Extract the (x, y) coordinate from the center of the cell holding the provided text.  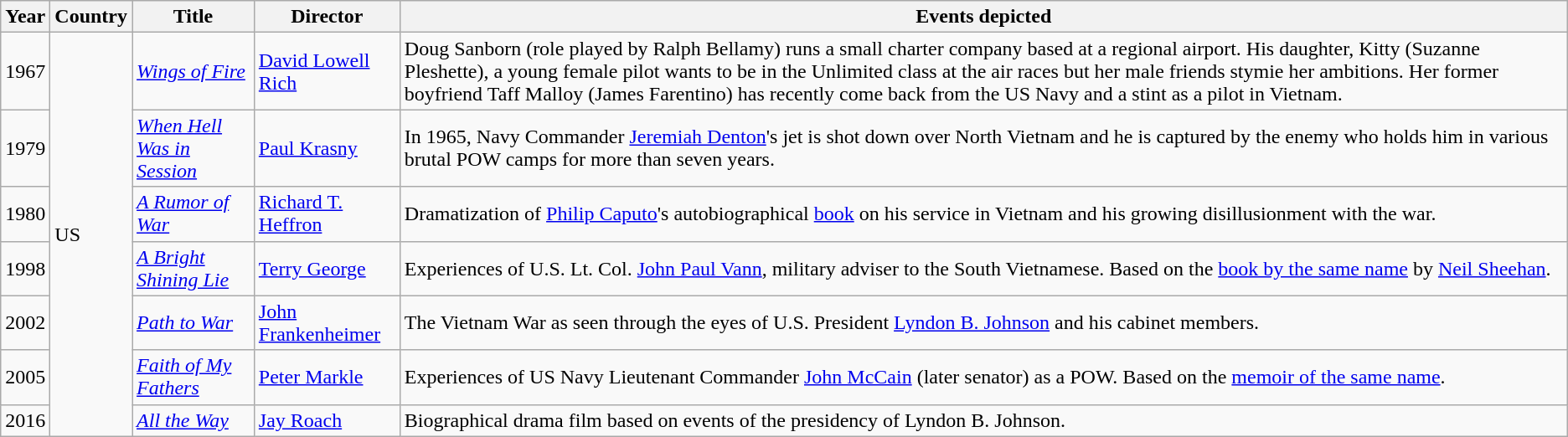
Richard T. Heffron (327, 214)
When Hell Was in Session (193, 148)
Paul Krasny (327, 148)
Biographical drama film based on events of the presidency of Lyndon B. Johnson. (983, 420)
Events depicted (983, 17)
1979 (25, 148)
The Vietnam War as seen through the eyes of U.S. President Lyndon B. Johnson and his cabinet members. (983, 323)
Experiences of US Navy Lieutenant Commander John McCain (later senator) as a POW. Based on the memoir of the same name. (983, 377)
US (91, 234)
2005 (25, 377)
1967 (25, 71)
Path to War (193, 323)
Terry George (327, 268)
John Frankenheimer (327, 323)
1980 (25, 214)
Year (25, 17)
Faith of My Fathers (193, 377)
Wings of Fire (193, 71)
Director (327, 17)
All the Way (193, 420)
A Bright Shining Lie (193, 268)
2002 (25, 323)
A Rumor of War (193, 214)
Country (91, 17)
Peter Markle (327, 377)
David Lowell Rich (327, 71)
Experiences of U.S. Lt. Col. John Paul Vann, military adviser to the South Vietnamese. Based on the book by the same name by Neil Sheehan. (983, 268)
Jay Roach (327, 420)
Dramatization of Philip Caputo's autobiographical book on his service in Vietnam and his growing disillusionment with the war. (983, 214)
1998 (25, 268)
2016 (25, 420)
Title (193, 17)
